For the text-containing cell, return its midpoint in [X, Y] coordinate format. 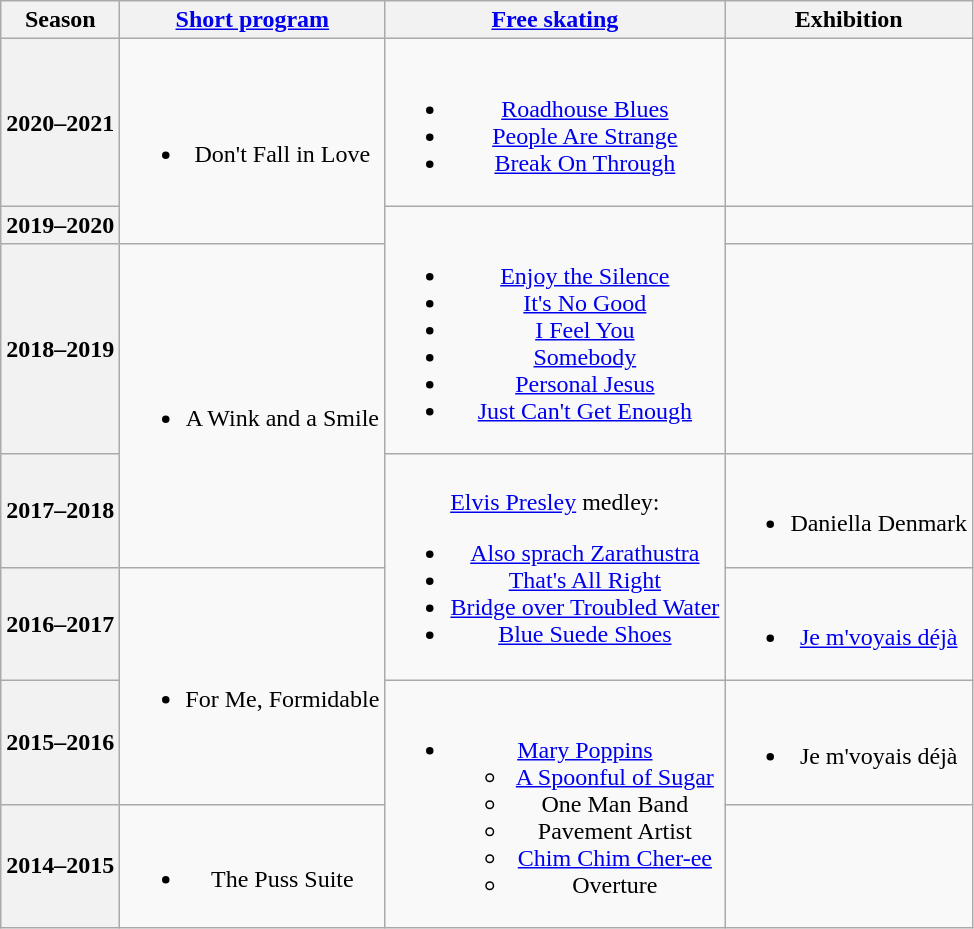
Exhibition [849, 20]
2018–2019 [60, 349]
For Me, Formidable [252, 686]
Season [60, 20]
Short program [252, 20]
2016–2017 [60, 624]
Enjoy the SilenceIt's No GoodI Feel YouSomebodyPersonal JesusJust Can't Get Enough [555, 330]
2014–2015 [60, 866]
Mary Poppins A Spoonful of SugarOne Man BandPavement ArtistChim Chim Cher-eeOverture [555, 804]
Daniella Denmark [849, 510]
2015–2016 [60, 742]
2020–2021 [60, 122]
Elvis Presley medley:Also sprach Zarathustra That's All Right Bridge over Troubled Water Blue Suede Shoes [555, 567]
A Wink and a Smile [252, 406]
The Puss Suite [252, 866]
Don't Fall in Love [252, 142]
2017–2018 [60, 510]
Roadhouse BluesPeople Are StrangeBreak On Through [555, 122]
2019–2020 [60, 225]
Free skating [555, 20]
